Provide the (x, y) coordinate of the cell's center where the given text is located.  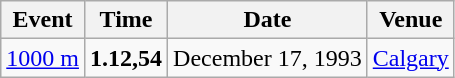
December 17, 1993 (268, 58)
1000 m (43, 58)
Venue (410, 20)
Time (126, 20)
1.12,54 (126, 58)
Event (43, 20)
Date (268, 20)
Calgary (410, 58)
